Pinpoint the cell where the given text exists, returning its [X, Y] midpoint coordinate. 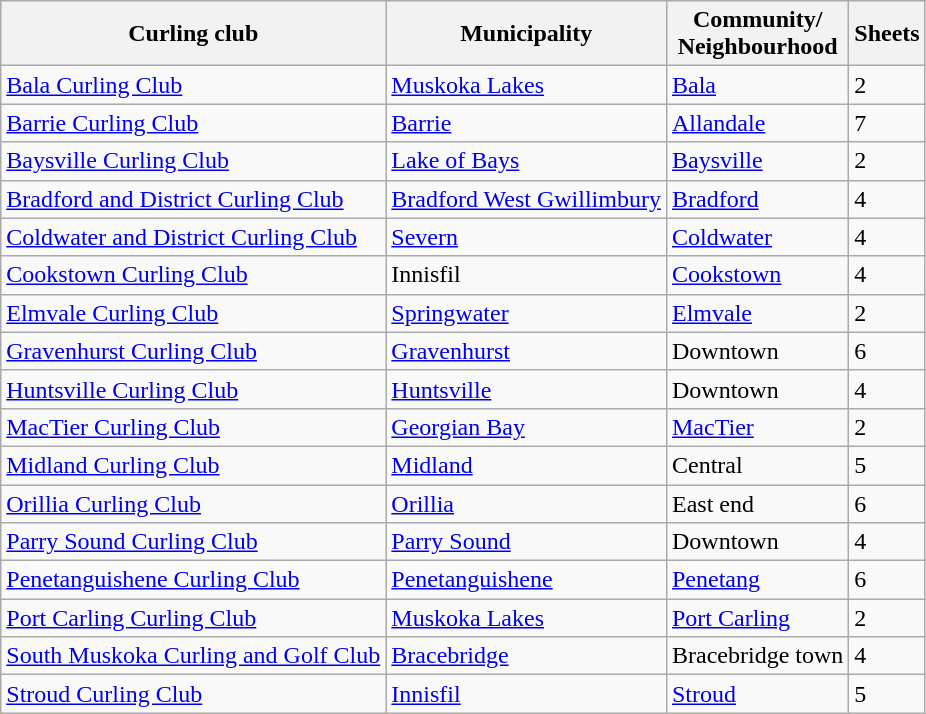
Huntsville Curling Club [194, 389]
Allandale [757, 123]
Stroud Curling Club [194, 694]
Bala Curling Club [194, 85]
Barrie [526, 123]
Municipality [526, 34]
Parry Sound [526, 542]
Gravenhurst [526, 351]
Baysville [757, 161]
Bracebridge [526, 656]
Port Carling Curling Club [194, 618]
Bala [757, 85]
Coldwater [757, 237]
7 [887, 123]
Parry Sound Curling Club [194, 542]
South Muskoka Curling and Golf Club [194, 656]
Cookstown [757, 275]
Cookstown Curling Club [194, 275]
Community/Neighbourhood [757, 34]
Elmvale Curling Club [194, 313]
Port Carling [757, 618]
Georgian Bay [526, 427]
Springwater [526, 313]
Bracebridge town [757, 656]
East end [757, 503]
Bradford [757, 199]
Lake of Bays [526, 161]
Midland [526, 465]
Penetanguishene [526, 580]
Bradford West Gwillimbury [526, 199]
Curling club [194, 34]
Penetanguishene Curling Club [194, 580]
Penetang [757, 580]
Stroud [757, 694]
Barrie Curling Club [194, 123]
Coldwater and District Curling Club [194, 237]
MacTier [757, 427]
Midland Curling Club [194, 465]
Huntsville [526, 389]
MacTier Curling Club [194, 427]
Baysville Curling Club [194, 161]
Elmvale [757, 313]
Orillia Curling Club [194, 503]
Central [757, 465]
Orillia [526, 503]
Gravenhurst Curling Club [194, 351]
Sheets [887, 34]
Severn [526, 237]
Bradford and District Curling Club [194, 199]
